Provide the [x, y] coordinate of the cell's center where the given text is located.  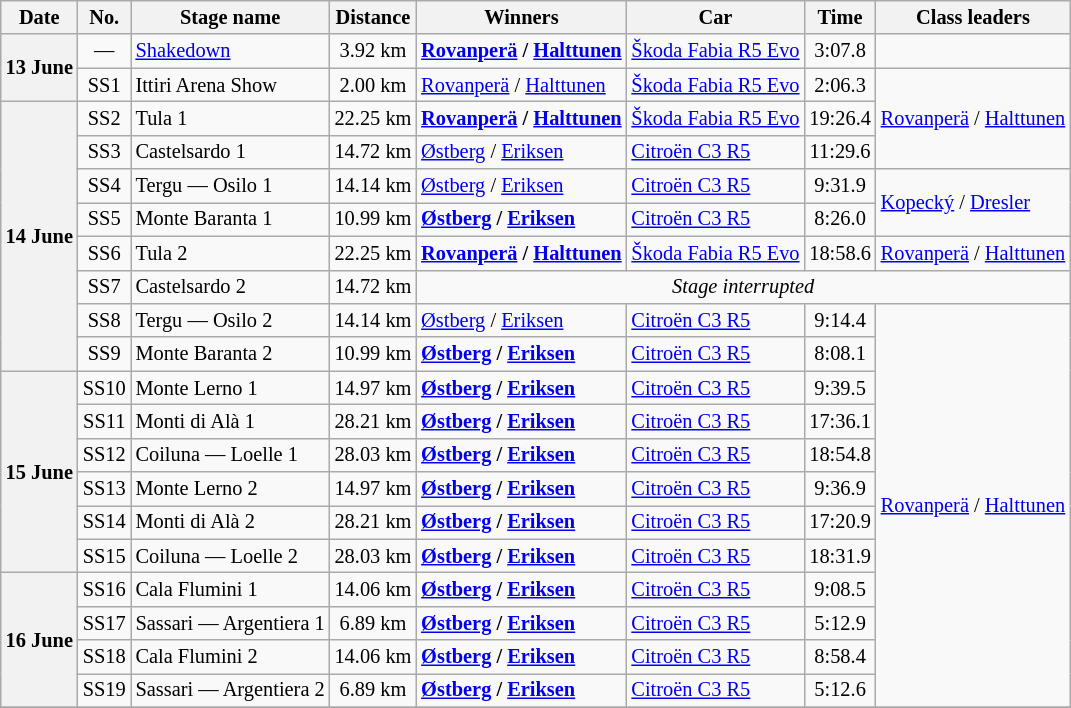
Time [840, 17]
SS5 [104, 219]
3.92 km [374, 51]
9:39.5 [840, 388]
Castelsardo 2 [230, 287]
18:58.6 [840, 253]
17:20.9 [840, 522]
SS12 [104, 455]
3:07.8 [840, 51]
SS15 [104, 556]
SS14 [104, 522]
5:12.6 [840, 690]
17:36.1 [840, 421]
SS9 [104, 354]
2.00 km [374, 85]
Stage name [230, 17]
13 June [40, 68]
SS7 [104, 287]
5:12.9 [840, 623]
SS13 [104, 489]
11:29.6 [840, 152]
Coiluna — Loelle 2 [230, 556]
Class leaders [973, 17]
SS10 [104, 388]
— [104, 51]
Monti di Alà 2 [230, 522]
Coiluna — Loelle 1 [230, 455]
8:58.4 [840, 657]
Winners [521, 17]
9:14.4 [840, 320]
Car [715, 17]
SS19 [104, 690]
SS11 [104, 421]
SS6 [104, 253]
Monte Lerno 2 [230, 489]
SS8 [104, 320]
Tergu — Osilo 2 [230, 320]
Tula 2 [230, 253]
8:08.1 [840, 354]
15 June [40, 472]
Tula 1 [230, 118]
SS18 [104, 657]
16 June [40, 640]
SS16 [104, 589]
SS17 [104, 623]
9:08.5 [840, 589]
Shakedown [230, 51]
Sassari — Argentiera 1 [230, 623]
Cala Flumini 2 [230, 657]
18:31.9 [840, 556]
SS1 [104, 85]
2:06.3 [840, 85]
SS3 [104, 152]
19:26.4 [840, 118]
Distance [374, 17]
SS2 [104, 118]
Sassari — Argentiera 2 [230, 690]
Kopecký / Dresler [973, 202]
SS4 [104, 186]
No. [104, 17]
Stage interrupted [743, 287]
Monte Baranta 1 [230, 219]
Castelsardo 1 [230, 152]
18:54.8 [840, 455]
Monte Baranta 2 [230, 354]
Cala Flumini 1 [230, 589]
Tergu — Osilo 1 [230, 186]
9:31.9 [840, 186]
9:36.9 [840, 489]
14 June [40, 236]
Monti di Alà 1 [230, 421]
8:26.0 [840, 219]
Monte Lerno 1 [230, 388]
Ittiri Arena Show [230, 85]
Date [40, 17]
